Find where the given text appears and provide that cell's center as (x, y) coordinate. 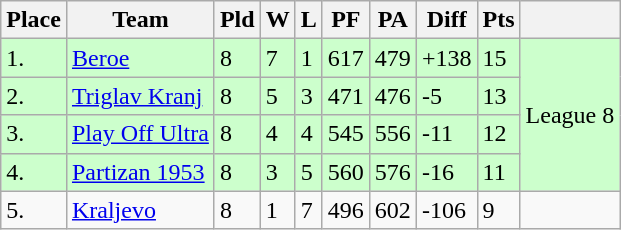
W (278, 20)
479 (392, 58)
Diff (446, 20)
Triglav Kranj (140, 96)
476 (392, 96)
-16 (446, 172)
2. (34, 96)
545 (346, 134)
4. (34, 172)
496 (346, 210)
576 (392, 172)
15 (498, 58)
560 (346, 172)
556 (392, 134)
-106 (446, 210)
Play Off Ultra (140, 134)
League 8 (570, 115)
5. (34, 210)
Beroe (140, 58)
471 (346, 96)
Partizan 1953 (140, 172)
Pts (498, 20)
L (308, 20)
-11 (446, 134)
PA (392, 20)
602 (392, 210)
12 (498, 134)
Team (140, 20)
9 (498, 210)
13 (498, 96)
3. (34, 134)
11 (498, 172)
Kraljevo (140, 210)
Pld (237, 20)
+138 (446, 58)
617 (346, 58)
-5 (446, 96)
PF (346, 20)
1. (34, 58)
Place (34, 20)
